Locate the cell with the specified text and output its [x, y] center coordinate. 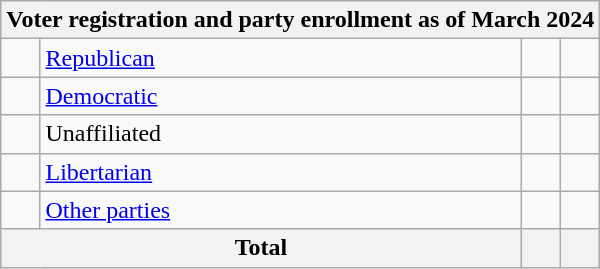
Total [262, 248]
Democratic [280, 96]
Libertarian [280, 172]
Voter registration and party enrollment as of March 2024 [300, 20]
Other parties [280, 210]
Republican [280, 58]
Unaffiliated [280, 134]
